Find where the given text appears and provide that cell's center as [X, Y] coordinate. 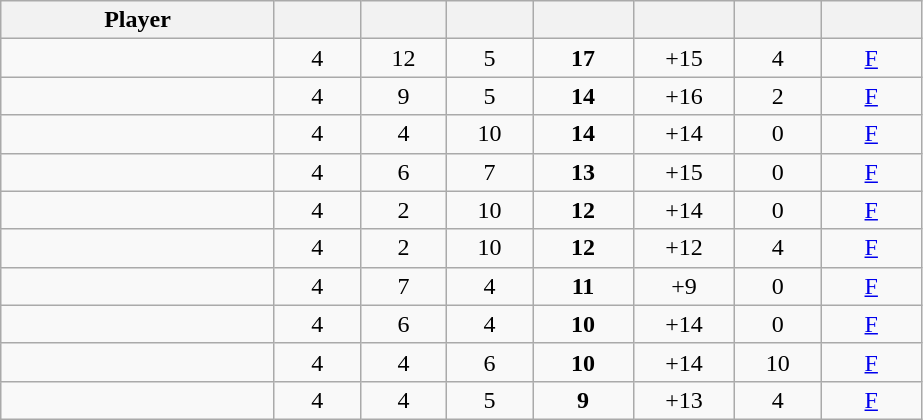
Player [138, 20]
17 [582, 58]
+12 [684, 248]
+13 [684, 400]
11 [582, 286]
13 [582, 172]
+16 [684, 96]
+9 [684, 286]
